Output the [x, y] coordinate of the center of the cell containing the given text.  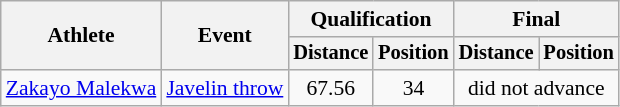
34 [413, 88]
67.56 [330, 88]
Athlete [82, 36]
did not advance [536, 88]
Qualification [370, 19]
Zakayo Malekwa [82, 88]
Event [224, 36]
Final [536, 19]
Javelin throw [224, 88]
